For the text-containing cell, return its midpoint in [x, y] coordinate format. 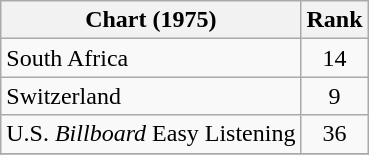
Chart (1975) [151, 20]
9 [334, 96]
14 [334, 58]
Switzerland [151, 96]
South Africa [151, 58]
U.S. Billboard Easy Listening [151, 134]
36 [334, 134]
Rank [334, 20]
